Return the (X, Y) coordinate for the center point of the cell that contains the specified text.  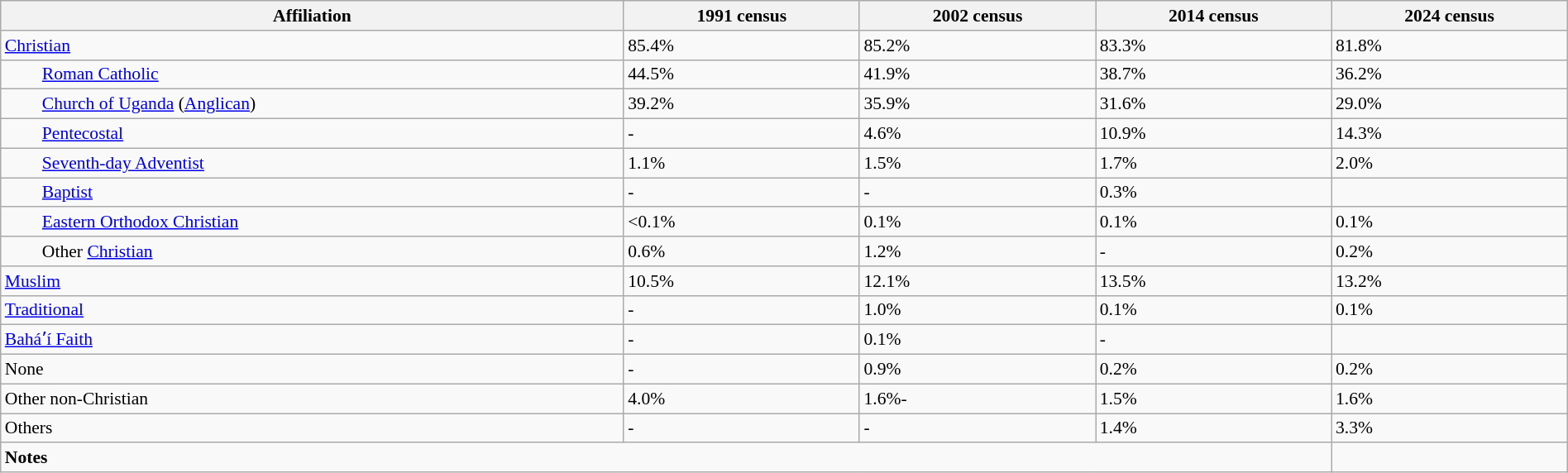
Church of Uganda (Anglican) (313, 104)
10.9% (1214, 134)
2002 census (978, 16)
1.6% (1449, 399)
44.5% (741, 74)
2.0% (1449, 163)
None (313, 370)
Baptist (313, 193)
1.2% (978, 251)
85.4% (741, 45)
2014 census (1214, 16)
<0.1% (741, 222)
36.2% (1449, 74)
Christian (313, 45)
29.0% (1449, 104)
1.6%- (978, 399)
Muslim (313, 281)
81.8% (1449, 45)
13.2% (1449, 281)
Roman Catholic (313, 74)
1991 census (741, 16)
1.4% (1214, 428)
Other non-Christian (313, 399)
83.3% (1214, 45)
12.1% (978, 281)
Notes (667, 458)
Eastern Orthodox Christian (313, 222)
Baháʼí Faith (313, 340)
Others (313, 428)
0.6% (741, 251)
35.9% (978, 104)
Pentecostal (313, 134)
1.7% (1214, 163)
Other Christian (313, 251)
4.0% (741, 399)
0.3% (1214, 193)
38.7% (1214, 74)
31.6% (1214, 104)
2024 census (1449, 16)
Seventh-day Adventist (313, 163)
41.9% (978, 74)
1.0% (978, 310)
13.5% (1214, 281)
39.2% (741, 104)
85.2% (978, 45)
Traditional (313, 310)
0.9% (978, 370)
4.6% (978, 134)
Affiliation (313, 16)
14.3% (1449, 134)
10.5% (741, 281)
1.1% (741, 163)
3.3% (1449, 428)
